Identify which cell holds the provided text, then report its (X, Y) central coordinate. 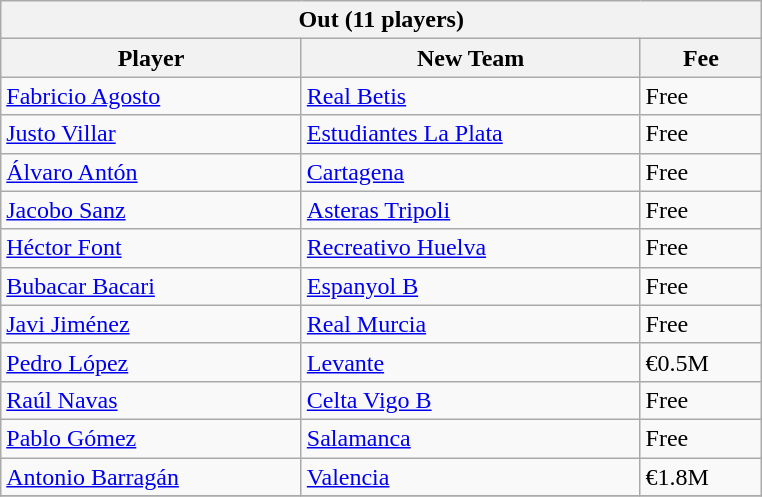
Valencia (470, 477)
Javi Jiménez (152, 324)
€1.8M (701, 477)
Pablo Gómez (152, 438)
Justo Villar (152, 134)
Héctor Font (152, 248)
New Team (470, 58)
Álvaro Antón (152, 172)
Out (11 players) (382, 20)
Fee (701, 58)
Estudiantes La Plata (470, 134)
Cartagena (470, 172)
Real Murcia (470, 324)
Fabricio Agosto (152, 96)
Levante (470, 362)
Asteras Tripoli (470, 210)
Celta Vigo B (470, 400)
€0.5M (701, 362)
Real Betis (470, 96)
Raúl Navas (152, 400)
Antonio Barragán (152, 477)
Espanyol B (470, 286)
Recreativo Huelva (470, 248)
Jacobo Sanz (152, 210)
Player (152, 58)
Pedro López (152, 362)
Bubacar Bacari (152, 286)
Salamanca (470, 438)
